Provide the [X, Y] coordinate of the cell's center where the given text is located.  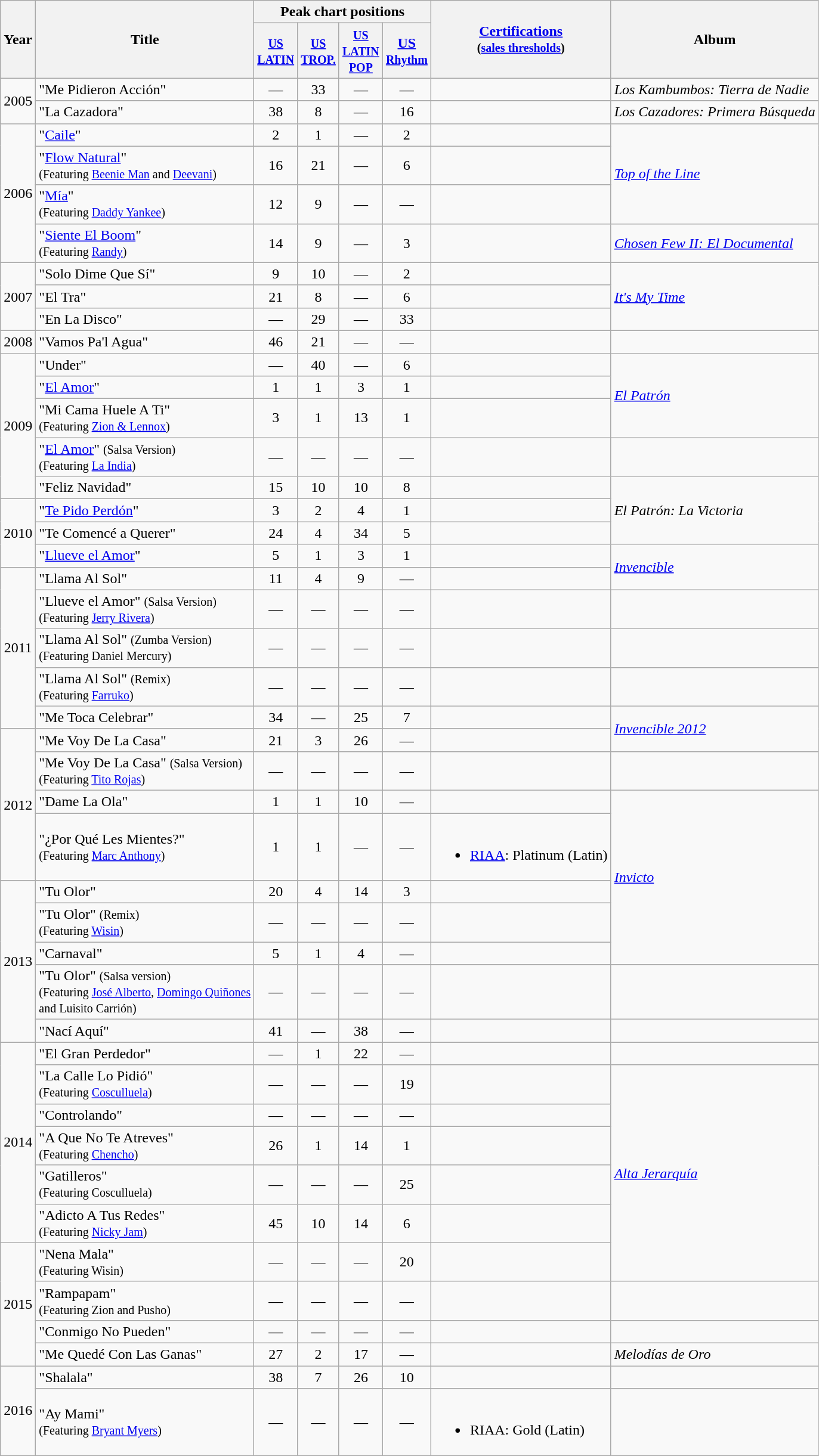
2005 [18, 101]
19 [407, 1084]
USLATIN [276, 51]
"El Tra" [145, 296]
29 [319, 319]
13 [360, 419]
"Controlando" [145, 1115]
Year [18, 39]
27 [276, 1354]
"Under" [145, 364]
17 [360, 1354]
"Tu Olor" [145, 892]
"Me Toca Celebrar" [145, 717]
12 [276, 204]
"Tu Olor" (Salsa version)(Featuring José Alberto, Domingo Quiñonesand Luisito Carrión) [145, 992]
2012 [18, 804]
"Mía"(Featuring Daddy Yankee) [145, 204]
"Conmigo No Pueden" [145, 1331]
"El Amor" [145, 388]
Chosen Few II: El Documental [715, 243]
El Patrón [715, 395]
"¿Por Qué Les Mientes?"(Featuring Marc Anthony) [145, 847]
USRhythm [407, 51]
2007 [18, 296]
2014 [18, 1142]
2015 [18, 1304]
"Llueve el Amor" [145, 556]
"Llama Al Sol" [145, 578]
2016 [18, 1411]
"Me Quedé Con Las Ganas" [145, 1354]
USLATIN POP [360, 51]
USTROP. [319, 51]
"Te Pido Perdón" [145, 510]
Alta Jerarquía [715, 1173]
"Mi Cama Huele A Ti"(Featuring Zion & Lennox) [145, 419]
2010 [18, 533]
"Me Pidieron Acción" [145, 89]
2013 [18, 961]
45 [276, 1223]
"Me Voy De La Casa" [145, 740]
"Tu Olor" (Remix)(Featuring Wisin) [145, 923]
Top of the Line [715, 174]
15 [276, 488]
"Nací Aquí" [145, 1031]
"Llueve el Amor" (Salsa Version)(Featuring Jerry Rivera) [145, 609]
Los Cazadores: Primera Búsqueda [715, 112]
Melodías de Oro [715, 1354]
41 [276, 1031]
RIAA: Platinum (Latin) [521, 847]
2008 [18, 342]
2009 [18, 426]
Album [715, 39]
Title [145, 39]
"El Amor" (Salsa Version)(Featuring La India) [145, 457]
"Vamos Pa'l Agua" [145, 342]
"La Cazadora" [145, 112]
22 [360, 1054]
2011 [18, 648]
"Adicto A Tus Redes"(Featuring Nicky Jam) [145, 1223]
"Siente El Boom"(Featuring Randy) [145, 243]
"Gatilleros"(Featuring Cosculluela) [145, 1184]
"Feliz Navidad" [145, 488]
Certifications(sales thresholds) [521, 39]
"Te Comencé a Querer" [145, 533]
It's My Time [715, 296]
RIAA: Gold (Latin) [521, 1423]
El Patrón: La Victoria [715, 510]
"Llama Al Sol" (Remix)(Featuring Farruko) [145, 687]
Invencible [715, 567]
Invencible 2012 [715, 729]
"Dame La Ola" [145, 801]
"Flow Natural"(Featuring Beenie Man and Deevani) [145, 166]
46 [276, 342]
"Nena Mala"(Featuring Wisin) [145, 1262]
"Llama Al Sol" (Zumba Version)(Featuring Daniel Mercury) [145, 648]
"Caile" [145, 135]
"Carnaval" [145, 953]
Los Kambumbos: Tierra de Nadie [715, 89]
"Me Voy De La Casa" (Salsa Version)(Featuring Tito Rojas) [145, 770]
"Rampapam"(Featuring Zion and Pusho) [145, 1301]
Peak chart positions [342, 12]
"La Calle Lo Pidió"(Featuring Cosculluela) [145, 1084]
"A Que No Te Atreves"(Featuring Chencho) [145, 1146]
2006 [18, 193]
"Ay Mami"(Featuring Bryant Myers) [145, 1423]
11 [276, 578]
"En La Disco" [145, 319]
40 [319, 364]
"Solo Dime Que Sí" [145, 274]
24 [276, 533]
Invicto [715, 877]
"Shalala" [145, 1377]
"El Gran Perdedor" [145, 1054]
